Search for the cell housing the specified text and yield its [x, y] center coordinate. 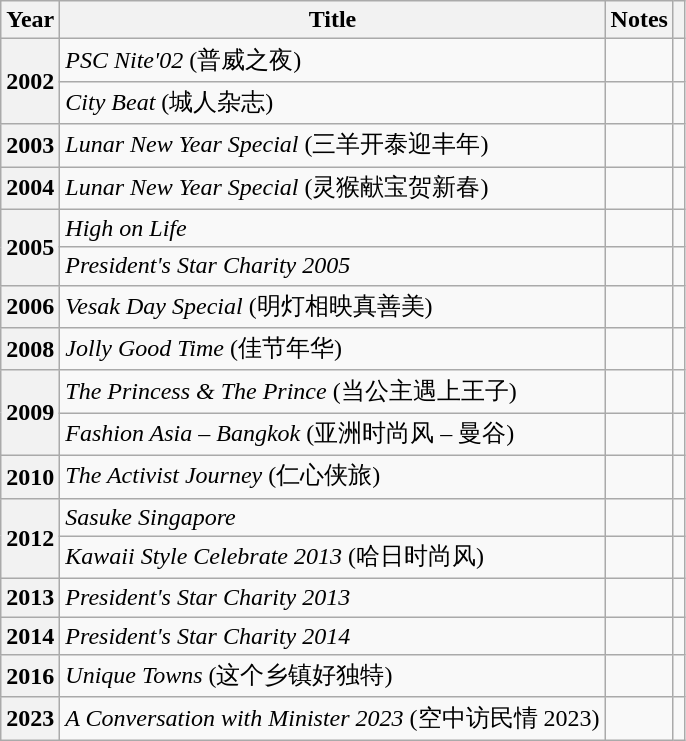
2008 [30, 350]
2002 [30, 82]
Lunar New Year Special (灵猴献宝贺新春) [332, 188]
2006 [30, 306]
Fashion Asia – Bangkok (亚洲时尚风 – 曼谷) [332, 434]
Title [332, 20]
A Conversation with Minister 2023 (空中访民情 2023) [332, 718]
2014 [30, 636]
PSC Nite'02 (普威之夜) [332, 60]
High on Life [332, 228]
2012 [30, 538]
President's Star Charity 2013 [332, 598]
The Princess & The Prince (当公主遇上王子) [332, 392]
President's Star Charity 2014 [332, 636]
Notes [639, 20]
City Beat (城人杂志) [332, 102]
The Activist Journey (仁心侠旅) [332, 476]
2023 [30, 718]
Sasuke Singapore [332, 517]
Lunar New Year Special (三羊开泰迎丰年) [332, 146]
Year [30, 20]
President's Star Charity 2005 [332, 266]
2003 [30, 146]
Unique Towns (这个乡镇好独特) [332, 676]
Jolly Good Time (佳节年华) [332, 350]
Kawaii Style Celebrate 2013 (哈日时尚风) [332, 558]
Vesak Day Special (明灯相映真善美) [332, 306]
2009 [30, 412]
2016 [30, 676]
2013 [30, 598]
2010 [30, 476]
2004 [30, 188]
2005 [30, 247]
